Return the [X, Y] coordinate for the center point of the cell that contains the specified text.  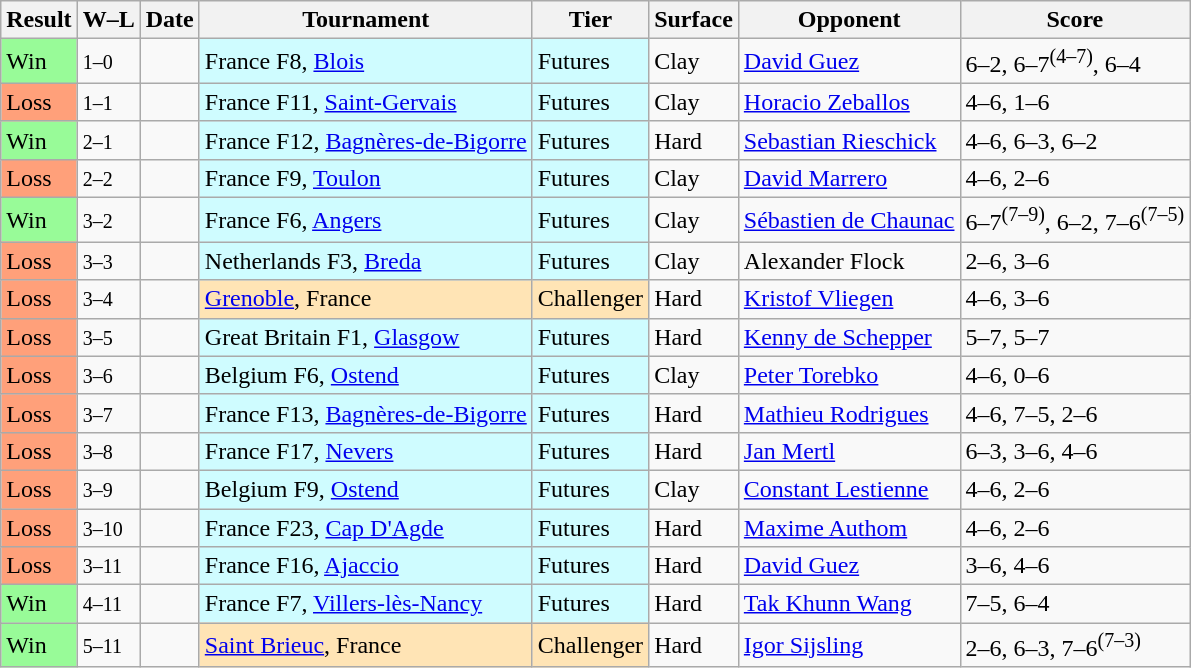
Saint Brieuc, France [366, 646]
6–3, 3–6, 4–6 [1075, 451]
Horacio Zeballos [849, 102]
Netherlands F3, Breda [366, 261]
2–6, 3–6 [1075, 261]
David Marrero [849, 178]
3–6, 4–6 [1075, 566]
W–L [108, 20]
4–6, 1–6 [1075, 102]
Mathieu Rodrigues [849, 413]
Alexander Flock [849, 261]
3–2 [108, 220]
Jan Mertl [849, 451]
1–1 [108, 102]
France F8, Blois [366, 62]
6–2, 6–7(4–7), 6–4 [1075, 62]
Score [1075, 20]
4–6, 0–6 [1075, 375]
France F7, Villers-lès-Nancy [366, 604]
3–5 [108, 337]
Great Britain F1, Glasgow [366, 337]
France F12, Bagnères-de-Bigorre [366, 140]
France F6, Angers [366, 220]
4–11 [108, 604]
France F11, Saint-Gervais [366, 102]
France F9, Toulon [366, 178]
Belgium F6, Ostend [366, 375]
2–6, 6–3, 7–6(7–3) [1075, 646]
3–8 [108, 451]
Result [39, 20]
3–4 [108, 299]
Maxime Authom [849, 528]
France F23, Cap D'Agde [366, 528]
Surface [694, 20]
2–2 [108, 178]
5–7, 5–7 [1075, 337]
France F13, Bagnères-de-Bigorre [366, 413]
4–6, 7–5, 2–6 [1075, 413]
5–11 [108, 646]
4–6, 6–3, 6–2 [1075, 140]
3–10 [108, 528]
France F17, Nevers [366, 451]
1–0 [108, 62]
3–3 [108, 261]
Grenoble, France [366, 299]
3–11 [108, 566]
Igor Sijsling [849, 646]
3–6 [108, 375]
Kenny de Schepper [849, 337]
6–7(7–9), 6–2, 7–6(7–5) [1075, 220]
Sébastien de Chaunac [849, 220]
Tier [590, 20]
Peter Torebko [849, 375]
Belgium F9, Ostend [366, 489]
Sebastian Rieschick [849, 140]
2–1 [108, 140]
3–9 [108, 489]
4–6, 3–6 [1075, 299]
Tournament [366, 20]
France F16, Ajaccio [366, 566]
Tak Khunn Wang [849, 604]
7–5, 6–4 [1075, 604]
3–7 [108, 413]
Constant Lestienne [849, 489]
Date [170, 20]
Opponent [849, 20]
Kristof Vliegen [849, 299]
